From the cell containing the given text, extract its center point as (x, y) coordinate. 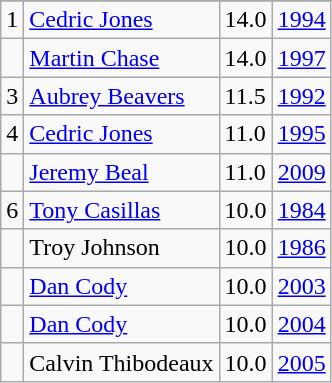
1984 (302, 210)
1997 (302, 58)
2009 (302, 172)
1986 (302, 248)
3 (12, 96)
Jeremy Beal (122, 172)
2005 (302, 362)
1 (12, 20)
2003 (302, 286)
1992 (302, 96)
Martin Chase (122, 58)
11.5 (246, 96)
Calvin Thibodeaux (122, 362)
6 (12, 210)
4 (12, 134)
Tony Casillas (122, 210)
Troy Johnson (122, 248)
2004 (302, 324)
1995 (302, 134)
1994 (302, 20)
Aubrey Beavers (122, 96)
